Return the (X, Y) coordinate for the center point of the cell that contains the specified text.  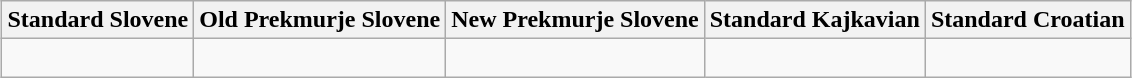
Old Prekmurje Slovene (320, 20)
Standard Slovene (98, 20)
Standard Kajkavian (814, 20)
Standard Croatian (1028, 20)
New Prekmurje Slovene (576, 20)
